Capture the cell that displays the provided text and extract its (x, y) central coordinate. 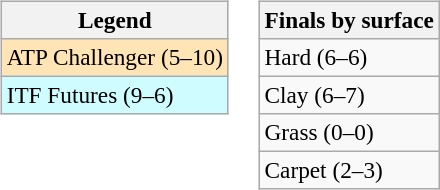
Legend (114, 20)
Hard (6–6) (349, 57)
Carpet (2–3) (349, 171)
Clay (6–7) (349, 95)
Grass (0–0) (349, 133)
ITF Futures (9–6) (114, 95)
Finals by surface (349, 20)
ATP Challenger (5–10) (114, 57)
